For the text-containing cell, return its midpoint in (x, y) coordinate format. 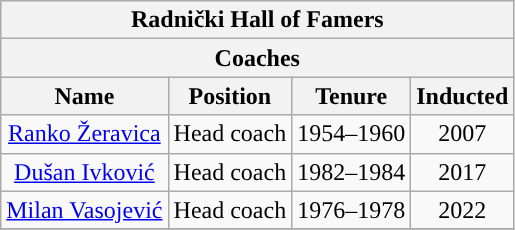
Tenure (352, 96)
1982–1984 (352, 172)
2022 (462, 210)
Coaches (258, 58)
2007 (462, 134)
Milan Vasojević (84, 210)
Name (84, 96)
Radnički Hall of Famers (258, 20)
Ranko Žeravica (84, 134)
Dušan Ivković (84, 172)
1954–1960 (352, 134)
Inducted (462, 96)
2017 (462, 172)
Position (230, 96)
1976–1978 (352, 210)
